Find where the given text appears and provide that cell's center as [x, y] coordinate. 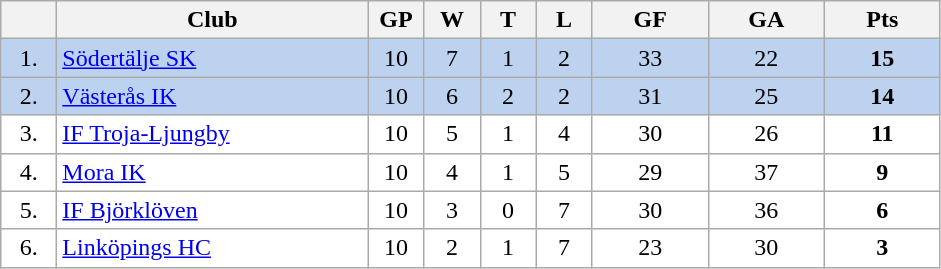
GP [396, 20]
Mora IK [212, 172]
Club [212, 20]
Linköpings HC [212, 248]
9 [882, 172]
22 [766, 58]
L [564, 20]
T [508, 20]
36 [766, 210]
4. [29, 172]
3. [29, 134]
11 [882, 134]
31 [650, 96]
15 [882, 58]
Södertälje SK [212, 58]
Pts [882, 20]
26 [766, 134]
2. [29, 96]
14 [882, 96]
W [452, 20]
33 [650, 58]
6. [29, 248]
IF Troja-Ljungby [212, 134]
23 [650, 248]
GF [650, 20]
29 [650, 172]
IF Björklöven [212, 210]
37 [766, 172]
Västerås IK [212, 96]
5. [29, 210]
25 [766, 96]
0 [508, 210]
GA [766, 20]
1. [29, 58]
